Return the [X, Y] coordinate for the center point of the cell that contains the specified text.  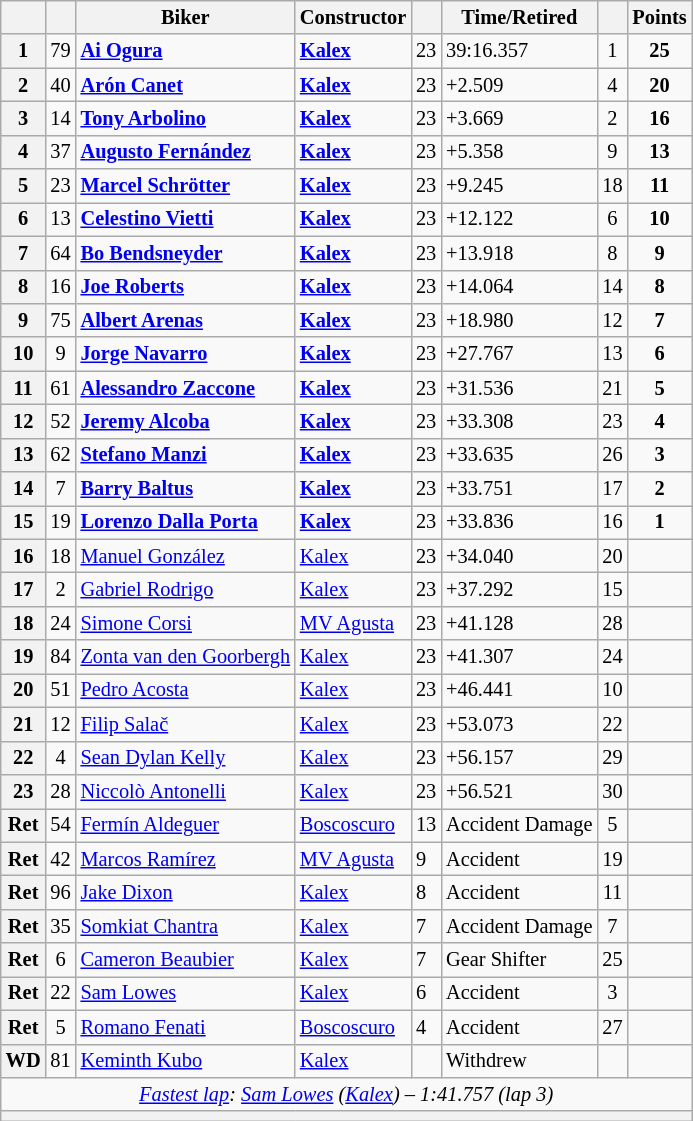
96 [61, 892]
+9.245 [519, 186]
+2.509 [519, 85]
79 [61, 51]
Manuel González [186, 556]
+53.073 [519, 724]
+5.358 [519, 152]
Ai Ogura [186, 51]
+46.441 [519, 690]
Jorge Navarro [186, 354]
+13.918 [519, 253]
Barry Baltus [186, 489]
+41.307 [519, 657]
Simone Corsi [186, 623]
61 [61, 388]
Jake Dixon [186, 892]
+27.767 [519, 354]
Somkiat Chantra [186, 926]
Alessandro Zaccone [186, 388]
37 [61, 152]
+33.308 [519, 421]
+14.064 [519, 287]
Arón Canet [186, 85]
62 [61, 455]
Augusto Fernández [186, 152]
Niccolò Antonelli [186, 791]
Bo Bendsneyder [186, 253]
84 [61, 657]
+33.751 [519, 489]
64 [61, 253]
Jeremy Alcoba [186, 421]
Celestino Vietti [186, 219]
+12.122 [519, 219]
Sean Dylan Kelly [186, 758]
Time/Retired [519, 17]
52 [61, 421]
Keminth Kubo [186, 1061]
Romano Fenati [186, 1027]
+56.521 [519, 791]
26 [612, 455]
Cameron Beaubier [186, 960]
39:16.357 [519, 51]
Albert Arenas [186, 320]
+37.292 [519, 589]
Biker [186, 17]
51 [61, 690]
WD [24, 1061]
Stefano Manzi [186, 455]
Marcos Ramírez [186, 859]
35 [61, 926]
30 [612, 791]
Gabriel Rodrigo [186, 589]
+41.128 [519, 623]
+56.157 [519, 758]
Filip Salač [186, 724]
54 [61, 825]
+3.669 [519, 118]
Pedro Acosta [186, 690]
Points [659, 17]
29 [612, 758]
Sam Lowes [186, 993]
75 [61, 320]
81 [61, 1061]
40 [61, 85]
Joe Roberts [186, 287]
Withdrew [519, 1061]
Zonta van den Goorbergh [186, 657]
+18.980 [519, 320]
+34.040 [519, 556]
Lorenzo Dalla Porta [186, 522]
Fermín Aldeguer [186, 825]
Fastest lap: Sam Lowes (Kalex) – 1:41.757 (lap 3) [346, 1094]
Gear Shifter [519, 960]
Marcel Schrötter [186, 186]
Tony Arbolino [186, 118]
+33.635 [519, 455]
+31.536 [519, 388]
+33.836 [519, 522]
42 [61, 859]
Constructor [353, 17]
27 [612, 1027]
